Find where the given text appears and provide that cell's center as [X, Y] coordinate. 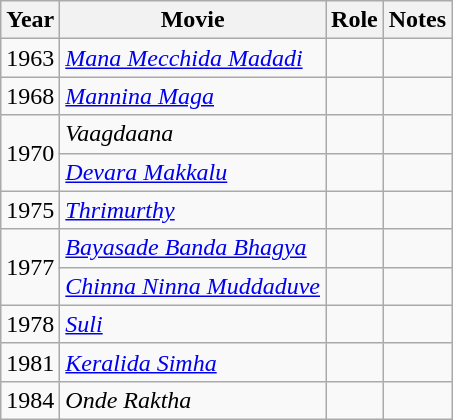
1970 [30, 153]
Mannina Maga [193, 96]
1975 [30, 210]
1977 [30, 267]
1981 [30, 362]
Vaagdaana [193, 134]
Year [30, 20]
Onde Raktha [193, 400]
Devara Makkalu [193, 172]
Suli [193, 324]
Mana Mecchida Madadi [193, 58]
Role [355, 20]
1968 [30, 96]
Thrimurthy [193, 210]
Movie [193, 20]
Bayasade Banda Bhagya [193, 248]
Keralida Simha [193, 362]
1984 [30, 400]
Notes [417, 20]
1963 [30, 58]
1978 [30, 324]
Chinna Ninna Muddaduve [193, 286]
